Determine the [x, y] coordinate at the center of the cell enclosing the given text.  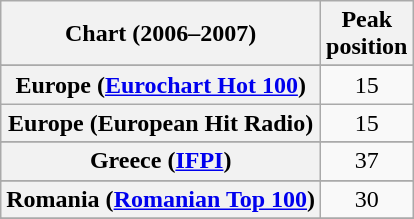
Peakposition [367, 34]
Romania (Romanian Top 100) [161, 199]
Greece (IFPI) [161, 161]
Europe (Eurochart Hot 100) [161, 85]
37 [367, 161]
Europe (European Hit Radio) [161, 123]
Chart (2006–2007) [161, 34]
30 [367, 199]
